Extract the [X, Y] coordinate from the center of the cell holding the provided text.  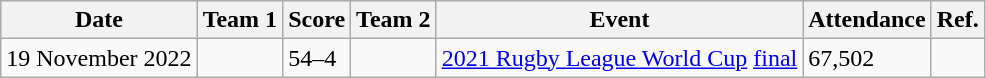
19 November 2022 [99, 58]
2021 Rugby League World Cup final [620, 58]
Event [620, 20]
Score [317, 20]
Attendance [867, 20]
67,502 [867, 58]
54–4 [317, 58]
Ref. [958, 20]
Date [99, 20]
Team 2 [394, 20]
Team 1 [240, 20]
